Scan for the cell matching the given text and deliver its (x, y) coordinate at center. 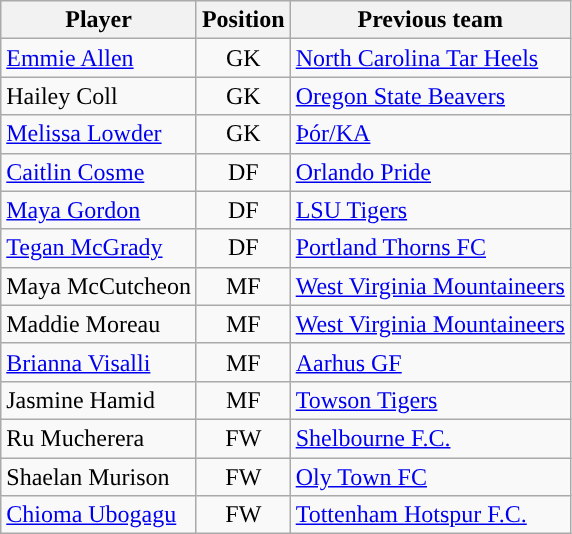
Brianna Visalli (99, 362)
Emmie Allen (99, 58)
Þór/KA (430, 134)
Chioma Ubogagu (99, 515)
Orlando Pride (430, 172)
Player (99, 20)
Position (243, 20)
Maya Gordon (99, 210)
Maddie Moreau (99, 324)
Tottenham Hotspur F.C. (430, 515)
Towson Tigers (430, 400)
Hailey Coll (99, 96)
Oly Town FC (430, 477)
Caitlin Cosme (99, 172)
Oregon State Beavers (430, 96)
Portland Thorns FC (430, 248)
Aarhus GF (430, 362)
Melissa Lowder (99, 134)
Jasmine Hamid (99, 400)
Maya McCutcheon (99, 286)
Tegan McGrady (99, 248)
Shelbourne F.C. (430, 438)
Previous team (430, 20)
Ru Mucherera (99, 438)
Shaelan Murison (99, 477)
North Carolina Tar Heels (430, 58)
LSU Tigers (430, 210)
